From the cell containing the given text, extract its center point as [x, y] coordinate. 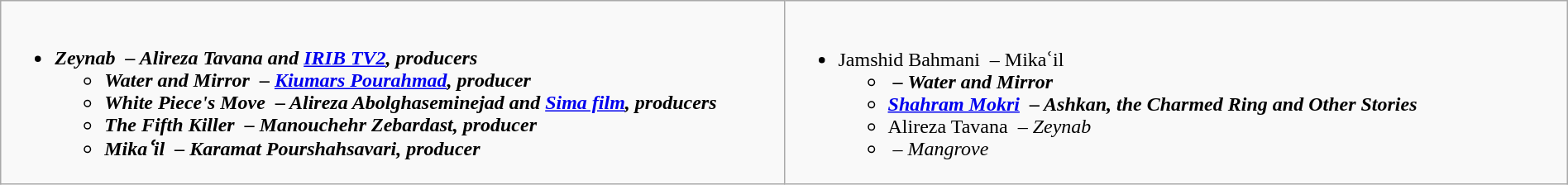
Jamshid Bahmani – Mikaʿil – Water and MirrorShahram Mokri – Ashkan, the Charmed Ring and Other StoriesAlireza Tavana – Zeynab – Mangrove [1176, 92]
